Return (X, Y) of the center of cell containing provided text 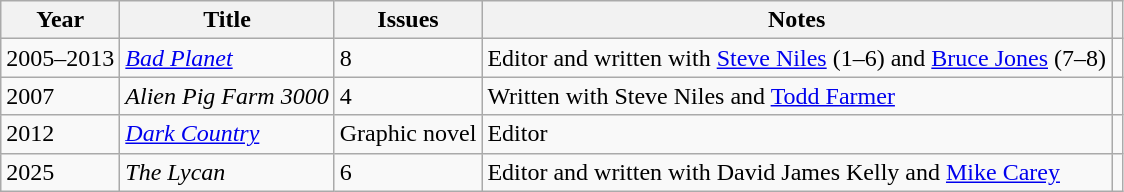
Bad Planet (227, 58)
Editor and written with David James Kelly and Mike Carey (797, 172)
The Lycan (227, 172)
Written with Steve Niles and Todd Farmer (797, 96)
Title (227, 20)
Editor (797, 134)
6 (408, 172)
2007 (60, 96)
Editor and written with Steve Niles (1–6) and Bruce Jones (7–8) (797, 58)
Alien Pig Farm 3000 (227, 96)
Issues (408, 20)
2005–2013 (60, 58)
8 (408, 58)
2012 (60, 134)
2025 (60, 172)
Graphic novel (408, 134)
Notes (797, 20)
Year (60, 20)
Dark Country (227, 134)
4 (408, 96)
